Scan for the cell matching the given text and deliver its (x, y) coordinate at center. 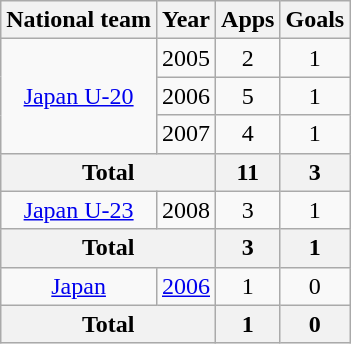
2 (248, 58)
2005 (186, 58)
2008 (186, 210)
Japan U-20 (79, 96)
4 (248, 134)
Goals (315, 20)
Apps (248, 20)
Year (186, 20)
Japan U-23 (79, 210)
Japan (79, 286)
National team (79, 20)
2007 (186, 134)
5 (248, 96)
11 (248, 172)
